Detect which cell encompasses the target text, then output its (X, Y) center coordinate. 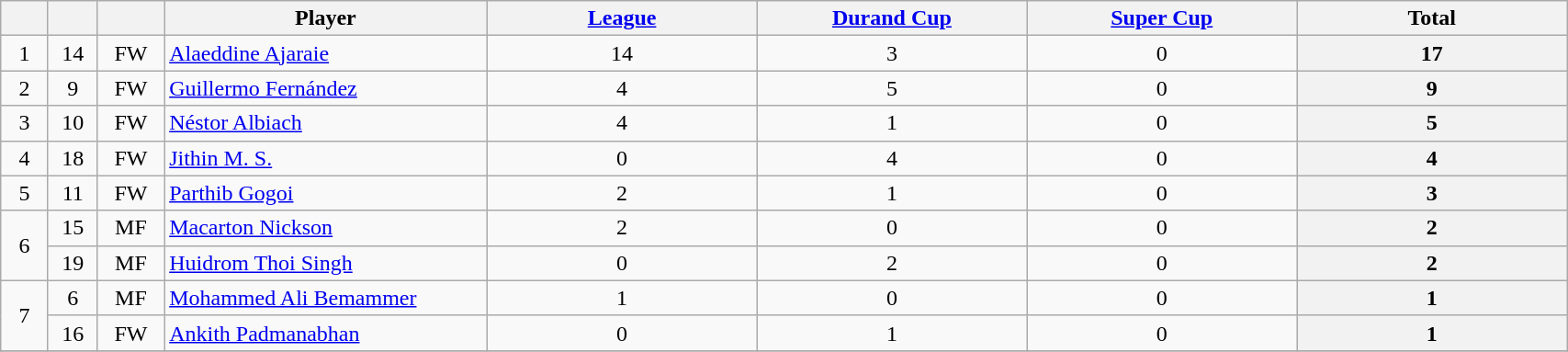
15 (73, 228)
19 (73, 263)
Super Cup (1162, 18)
Macarton Nickson (326, 228)
16 (73, 333)
10 (73, 123)
League (622, 18)
Néstor Albiach (326, 123)
Alaeddine Ajaraie (326, 53)
Huidrom Thoi Singh (326, 263)
11 (73, 193)
Parthib Gogoi (326, 193)
Guillermo Fernández (326, 88)
Player (326, 18)
7 (25, 315)
18 (73, 158)
17 (1432, 53)
Durand Cup (892, 18)
Mohammed Ali Bemammer (326, 298)
Total (1432, 18)
Jithin M. S. (326, 158)
Ankith Padmanabhan (326, 333)
